Return the [x, y] coordinate for the center point of the cell that contains the specified text.  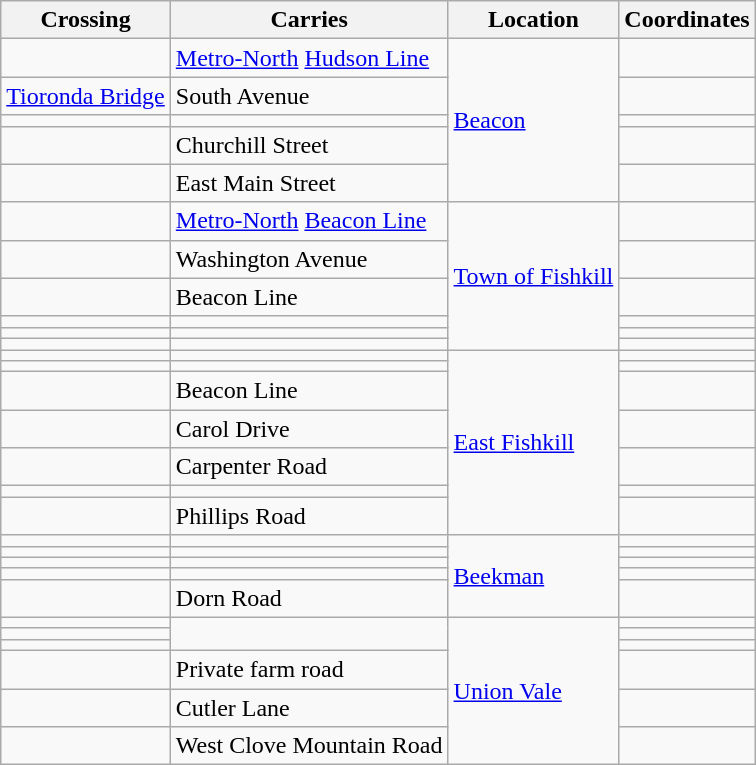
Town of Fishkill [534, 276]
Metro-North Hudson Line [309, 58]
Metro-North Beacon Line [309, 221]
West Clove Mountain Road [309, 746]
Phillips Road [309, 516]
Union Vale [534, 690]
East Fishkill [534, 442]
Tioronda Bridge [86, 96]
Carol Drive [309, 429]
Location [534, 20]
Churchill Street [309, 145]
Beacon [534, 120]
Washington Avenue [309, 259]
Private farm road [309, 669]
Crossing [86, 20]
Dorn Road [309, 598]
South Avenue [309, 96]
Cutler Lane [309, 707]
Carries [309, 20]
East Main Street [309, 183]
Beekman [534, 576]
Coordinates [687, 20]
Carpenter Road [309, 467]
